Scan for the cell matching the given text and deliver its (X, Y) coordinate at center. 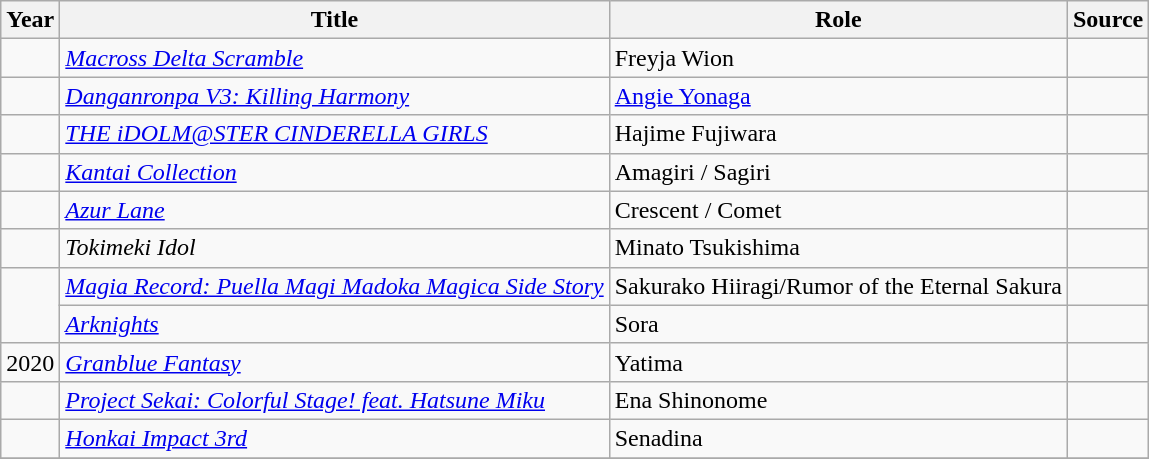
Magia Record: Puella Magi Madoka Magica Side Story (334, 286)
Arknights (334, 324)
Danganronpa V3: Killing Harmony (334, 96)
Source (1108, 20)
Minato Tsukishima (838, 248)
Hajime Fujiwara (838, 134)
Year (30, 20)
Macross Delta Scramble (334, 58)
Senadina (838, 438)
2020 (30, 362)
Honkai Impact 3rd (334, 438)
THE iDOLM@STER CINDERELLA GIRLS (334, 134)
Ena Shinonome (838, 400)
Tokimeki Idol (334, 248)
Crescent / Comet (838, 210)
Yatima (838, 362)
Sora (838, 324)
Granblue Fantasy (334, 362)
Role (838, 20)
Azur Lane (334, 210)
Amagiri / Sagiri (838, 172)
Freyja Wion (838, 58)
Project Sekai: Colorful Stage! feat. Hatsune Miku (334, 400)
Sakurako Hiiragi/Rumor of the Eternal Sakura (838, 286)
Kantai Collection (334, 172)
Title (334, 20)
Angie Yonaga (838, 96)
